Identify which cell holds the provided text, then report its [x, y] central coordinate. 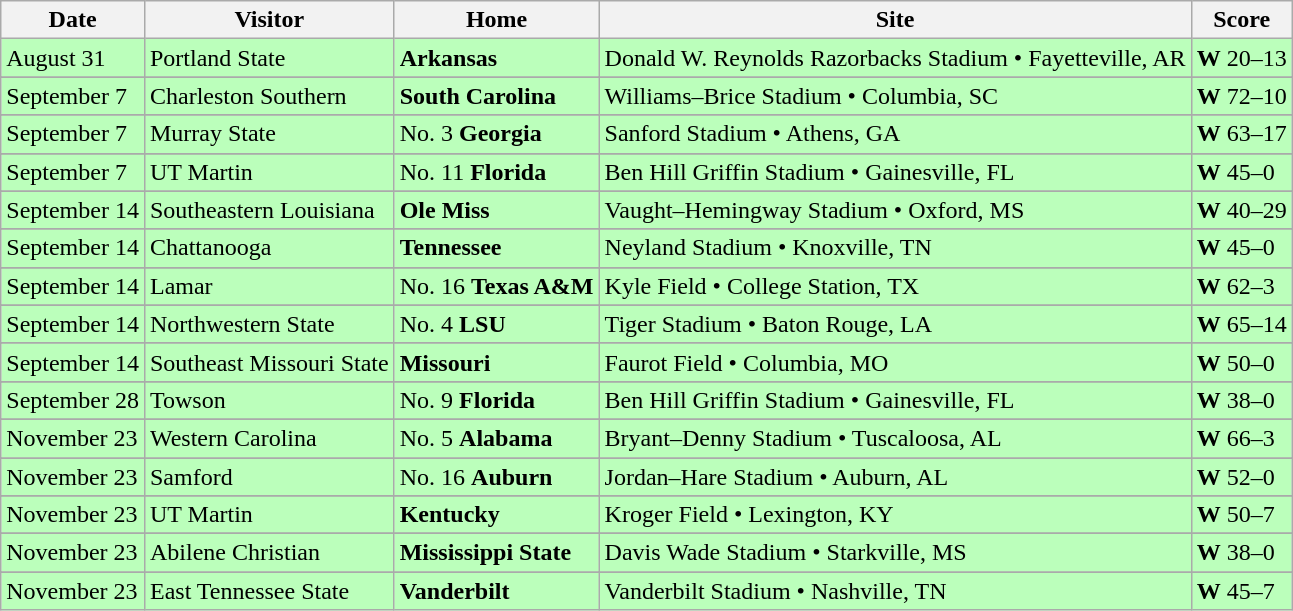
Southeastern Louisiana [269, 210]
Williams–Brice Stadium • Columbia, SC [895, 96]
Tennessee [496, 248]
Samford [269, 477]
East Tennessee State [269, 591]
W 52–0 [1242, 477]
Sanford Stadium • Athens, GA [895, 134]
Western Carolina [269, 438]
Vanderbilt Stadium • Nashville, TN [895, 591]
No. 9 Florida [496, 400]
Bryant–Denny Stadium • Tuscaloosa, AL [895, 438]
Vanderbilt [496, 591]
W 66–3 [1242, 438]
Towson [269, 400]
Neyland Stadium • Knoxville, TN [895, 248]
W 50–0 [1242, 362]
No. 4 LSU [496, 324]
Kroger Field • Lexington, KY [895, 515]
Visitor [269, 20]
No. 3 Georgia [496, 134]
Kentucky [496, 515]
September 28 [73, 400]
Ole Miss [496, 210]
Home [496, 20]
W 72–10 [1242, 96]
Portland State [269, 58]
Vaught–Hemingway Stadium • Oxford, MS [895, 210]
Site [895, 20]
Kyle Field • College Station, TX [895, 286]
W 20–13 [1242, 58]
W 45–7 [1242, 591]
W 65–14 [1242, 324]
Murray State [269, 134]
Lamar [269, 286]
Missouri [496, 362]
Davis Wade Stadium • Starkville, MS [895, 553]
Mississippi State [496, 553]
Charleston Southern [269, 96]
Faurot Field • Columbia, MO [895, 362]
South Carolina [496, 96]
No. 16 Texas A&M [496, 286]
Abilene Christian [269, 553]
Jordan–Hare Stadium • Auburn, AL [895, 477]
No. 11 Florida [496, 172]
Northwestern State [269, 324]
August 31 [73, 58]
No. 5 Alabama [496, 438]
W 62–3 [1242, 286]
Arkansas [496, 58]
No. 16 Auburn [496, 477]
Chattanooga [269, 248]
W 63–17 [1242, 134]
Date [73, 20]
Southeast Missouri State [269, 362]
Tiger Stadium • Baton Rouge, LA [895, 324]
Score [1242, 20]
W 50–7 [1242, 515]
Donald W. Reynolds Razorbacks Stadium • Fayetteville, AR [895, 58]
W 40–29 [1242, 210]
